Search for the cell housing the specified text and yield its (x, y) center coordinate. 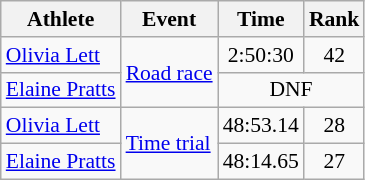
Time trial (170, 144)
Rank (334, 19)
28 (334, 126)
DNF (292, 90)
Athlete (61, 19)
Road race (170, 72)
48:53.14 (261, 126)
2:50:30 (261, 55)
48:14.65 (261, 162)
27 (334, 162)
Event (170, 19)
Time (261, 19)
42 (334, 55)
